Search for the cell housing the specified text and yield its [X, Y] center coordinate. 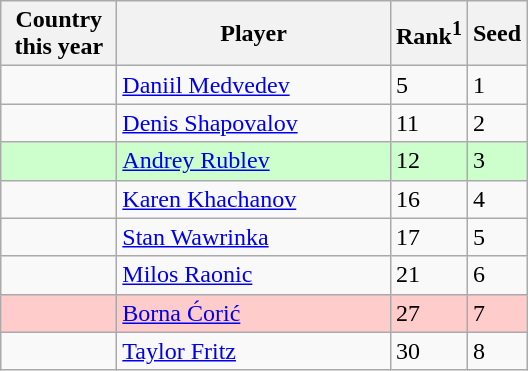
30 [428, 351]
Andrey Rublev [254, 161]
Daniil Medvedev [254, 85]
Denis Shapovalov [254, 123]
Seed [496, 34]
8 [496, 351]
6 [496, 275]
Country this year [59, 34]
4 [496, 199]
Milos Raonic [254, 275]
11 [428, 123]
Rank1 [428, 34]
Player [254, 34]
2 [496, 123]
12 [428, 161]
21 [428, 275]
Borna Ćorić [254, 313]
1 [496, 85]
27 [428, 313]
Taylor Fritz [254, 351]
3 [496, 161]
Stan Wawrinka [254, 237]
17 [428, 237]
7 [496, 313]
Karen Khachanov [254, 199]
16 [428, 199]
